Detect which cell encompasses the target text, then output its [x, y] center coordinate. 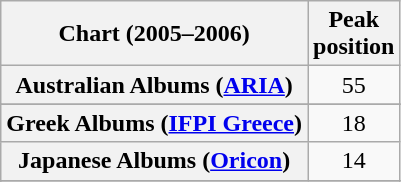
Japanese Albums (Oricon) [154, 161]
Chart (2005–2006) [154, 34]
18 [354, 123]
55 [354, 85]
Peak position [354, 34]
Greek Albums (IFPI Greece) [154, 123]
14 [354, 161]
Australian Albums (ARIA) [154, 85]
